Detect which cell encompasses the target text, then output its [x, y] center coordinate. 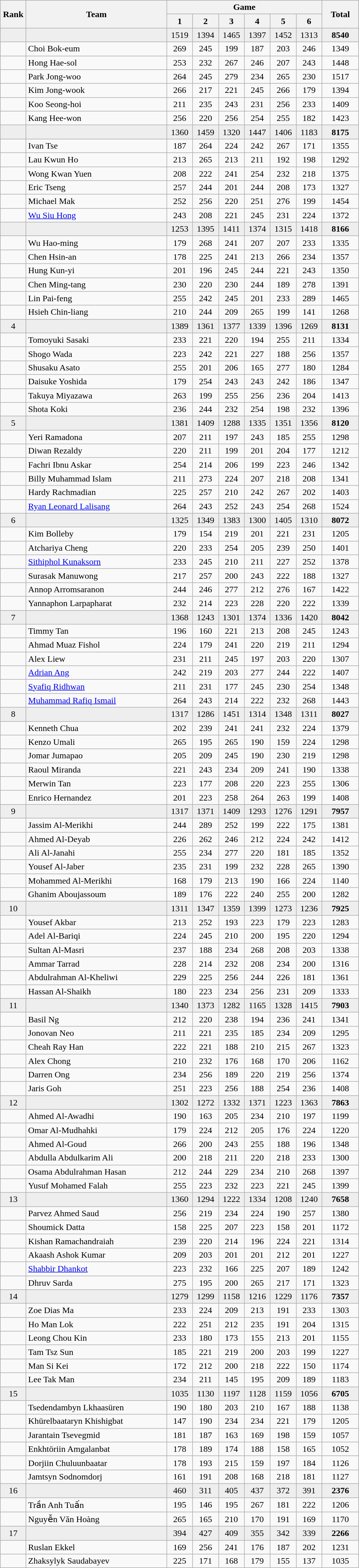
1279 [180, 1297]
1377 [232, 326]
355 [257, 1533]
1231 [340, 1547]
7658 [340, 1199]
279 [232, 76]
311 [205, 1490]
17 [13, 1533]
Kenzo Umali [96, 742]
1162 [340, 1061]
262 [205, 839]
Darren Ong [96, 1075]
391 [309, 1490]
1524 [340, 506]
1422 [340, 589]
161 [180, 1477]
1405 [283, 520]
1138 [340, 1407]
Tomoyuki Sasaki [96, 340]
1306 [340, 783]
15 [13, 1394]
Akaash Ashok Kumar [96, 1255]
Eric Tseng [96, 188]
Parvez Ahmed Saud [96, 1213]
184 [309, 1463]
8027 [340, 714]
Fachri Ibnu Askar [96, 465]
Park Jong-woo [96, 76]
Man Si Kei [96, 1366]
13 [13, 1199]
1401 [340, 548]
1301 [232, 617]
1268 [340, 312]
Billy Muhammad Islam [96, 479]
1420 [309, 617]
1351 [283, 423]
14 [13, 1297]
Kim Jong-wook [96, 90]
Yannaphon Larpapharat [96, 603]
1206 [340, 1505]
1379 [340, 728]
Yousef Al-Jaber [96, 867]
2 [205, 21]
Daisuke Yoshida [96, 381]
Muhammad Rafiq Ismail [96, 700]
10 [13, 908]
1403 [340, 492]
1342 [340, 465]
7863 [340, 1103]
Ahmed Al-Deyab [96, 839]
Alex Liew [96, 659]
1172 [340, 1227]
253 [180, 63]
258 [232, 797]
Hsieh Chin-liang [96, 312]
174 [232, 1449]
Hung Kun-yi [96, 271]
1459 [205, 132]
8072 [340, 520]
Kishan Ramachandraiah [96, 1241]
12 [13, 1103]
1291 [309, 811]
1056 [309, 1394]
1313 [309, 35]
Ahmed Al-Goud [96, 1144]
1389 [180, 326]
Enkhtöriin Amgalanbat [96, 1449]
Yusuf Mohamed Falah [96, 1186]
1165 [257, 1005]
1368 [180, 617]
1310 [309, 520]
Ammar Tarrad [96, 964]
1447 [257, 132]
Jamtsyn Sodnomdorj [96, 1477]
427 [205, 1533]
Total [340, 14]
1448 [340, 63]
186 [309, 381]
460 [180, 1490]
1325 [180, 520]
1220 [340, 1130]
Adrian Ang [96, 673]
1519 [180, 35]
Timmy Tan [96, 631]
Rank [13, 14]
Annop Arromsaranon [96, 589]
1333 [340, 991]
1517 [340, 76]
339 [309, 1533]
Koo Seong-hoi [96, 104]
7357 [340, 1297]
Omar Al-Mudhahki [96, 1130]
1373 [205, 1005]
372 [283, 1490]
147 [180, 1421]
1418 [309, 229]
1140 [340, 881]
1454 [340, 201]
154 [205, 534]
Jaris Goh [96, 1089]
Leong Chou Kin [96, 1338]
8131 [340, 326]
1216 [257, 1297]
238 [232, 1019]
Ho Man Lok [96, 1324]
Ruslan Ekkel [96, 1547]
1208 [283, 1199]
2376 [340, 1490]
1057 [340, 1435]
1127 [340, 1477]
Abdulrahman Al-Kheliwi [96, 978]
Merwin Tan [96, 783]
Enrico Hernandez [96, 797]
Zhaksylyk Saudabayev [96, 1561]
1307 [340, 659]
1380 [340, 1213]
1273 [283, 908]
Game [244, 7]
Ahmed Al-Awadhi [96, 1116]
1415 [309, 1005]
1299 [205, 1297]
Zoe Dias Ma [96, 1310]
Kang Hee-won [96, 118]
Basil Ng [96, 1019]
Sithiphol Kunaksorn [96, 562]
137 [309, 1561]
Osama Abdulrahman Hasan [96, 1172]
172 [180, 1366]
1406 [283, 132]
7903 [340, 1005]
1130 [205, 1394]
Hong Hae-sol [96, 63]
1316 [340, 964]
Ahmad Muaz Fishol [96, 645]
Jarantain Tsevegmid [96, 1435]
Mohammed Al-Merikhi [96, 881]
1292 [340, 160]
1303 [340, 1310]
1293 [257, 811]
1288 [232, 423]
1176 [309, 1297]
Wu Hao-ming [96, 243]
1336 [283, 617]
192 [283, 160]
1253 [180, 229]
1159 [283, 1394]
1383 [232, 520]
Sultan Al-Masri [96, 950]
8042 [340, 617]
Takuya Miyazawa [96, 395]
269 [180, 49]
145 [232, 1380]
Shogo Wada [96, 354]
Ryan Leonard Lalisang [96, 506]
1391 [340, 284]
Ali Al-Janahi [96, 853]
1320 [232, 132]
342 [283, 1533]
1128 [257, 1394]
Diwan Rezaldy [96, 451]
Yeri Ramadona [96, 437]
1229 [283, 1297]
1223 [283, 1103]
Wu Siu Hong [96, 215]
Alex Chong [96, 1061]
Adel Al-Bariqi [96, 936]
Wong Kwan Yuen [96, 174]
1236 [309, 908]
Trần Anh Tuấn [96, 1505]
394 [180, 1533]
1240 [309, 1199]
8120 [340, 423]
278 [309, 284]
1413 [340, 395]
237 [180, 950]
Jomar Jumapao [96, 756]
1355 [340, 146]
1052 [340, 1449]
1199 [340, 1116]
1242 [340, 1269]
1407 [340, 673]
Dorjiin Chuluunbaatar [96, 1463]
8175 [340, 132]
Shota Koki [96, 409]
1395 [205, 229]
1423 [340, 118]
Cheah Ray Han [96, 1047]
6705 [340, 1394]
1126 [340, 1463]
1286 [205, 714]
1174 [340, 1366]
1390 [340, 867]
Lee Tak Man [96, 1380]
Kenneth Chua [96, 728]
Jassim Al-Merikhi [96, 825]
141 [309, 312]
1350 [340, 271]
1284 [340, 368]
1412 [340, 839]
Choi Bok-eum [96, 49]
1302 [180, 1103]
7925 [340, 908]
Shoumick Datta [96, 1227]
182 [309, 118]
7 [13, 617]
16 [13, 1490]
Shusaku Asato [96, 368]
1283 [340, 922]
437 [257, 1490]
Jonovan Neo [96, 1033]
8166 [340, 229]
Lau Kwun Ho [96, 160]
1340 [180, 1005]
Lin Pai-feng [96, 298]
1276 [283, 811]
Dhruv Sarda [96, 1282]
Hassan Al-Shaikh [96, 991]
409 [232, 1533]
Nguyễn Văn Hoàng [96, 1519]
Raoul Miranda [96, 770]
Michael Mak [96, 201]
1352 [340, 853]
150 [309, 1366]
175 [309, 825]
1359 [232, 908]
273 [205, 479]
1269 [309, 326]
8 [13, 714]
1443 [340, 700]
3 [232, 21]
Ghanim Aboujassoum [96, 895]
1197 [232, 1394]
2266 [340, 1533]
405 [232, 1490]
1411 [232, 229]
8540 [340, 35]
Atchariya Cheng [96, 548]
Syafiq Ridhwan [96, 687]
Yousef Akbar [96, 922]
1212 [340, 451]
1158 [232, 1297]
1170 [340, 1519]
160 [205, 631]
1155 [340, 1338]
11 [13, 1005]
7957 [340, 811]
1378 [340, 562]
1295 [340, 1033]
1332 [232, 1103]
Team [96, 14]
1452 [283, 35]
275 [180, 1282]
Tam Tsz Sun [96, 1352]
Kim Bolleby [96, 534]
9 [13, 811]
Chen Ming-tang [96, 284]
1372 [340, 215]
1222 [232, 1199]
1 [180, 21]
250 [309, 548]
240 [257, 895]
Khürelbaataryn Khishigbat [96, 1421]
146 [205, 1505]
Tsedendambyn Lkhaasüren [96, 1407]
Abdulla Abdulkarim Ali [96, 1158]
1451 [232, 714]
Hardy Rachmadian [96, 492]
Ivan Tse [96, 146]
1375 [340, 174]
1272 [205, 1103]
1328 [283, 1005]
Surasak Manuwong [96, 575]
1356 [309, 423]
1363 [309, 1103]
Chen Hsin-an [96, 257]
Shabbir Dhankot [96, 1269]
